Capture the cell that displays the provided text and extract its (X, Y) central coordinate. 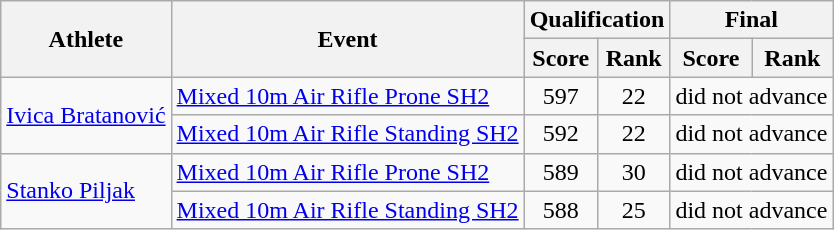
25 (633, 210)
Final (752, 20)
589 (560, 172)
Qualification (597, 20)
Event (348, 39)
30 (633, 172)
588 (560, 210)
Stanko Piljak (86, 191)
597 (560, 96)
592 (560, 134)
Ivica Bratanović (86, 115)
Athlete (86, 39)
